Detect which cell encompasses the target text, then output its (x, y) center coordinate. 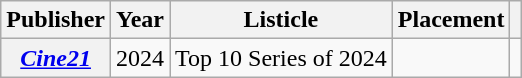
Cine21 (56, 58)
Publisher (56, 20)
Placement (451, 20)
Year (140, 20)
Listicle (282, 20)
Top 10 Series of 2024 (282, 58)
2024 (140, 58)
